Identify which cell holds the provided text, then report its (x, y) central coordinate. 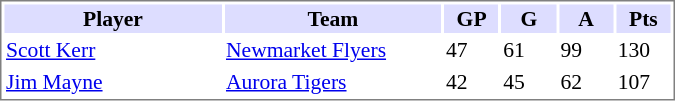
Newmarket Flyers (332, 50)
Scott Kerr (112, 50)
62 (586, 82)
42 (471, 82)
61 (529, 50)
Aurora Tigers (332, 82)
Player (112, 18)
GP (471, 18)
G (529, 18)
107 (643, 82)
99 (586, 50)
Jim Mayne (112, 82)
47 (471, 50)
Pts (643, 18)
A (586, 18)
130 (643, 50)
45 (529, 82)
Team (332, 18)
